Pinpoint the cell where the given text exists, returning its [X, Y] midpoint coordinate. 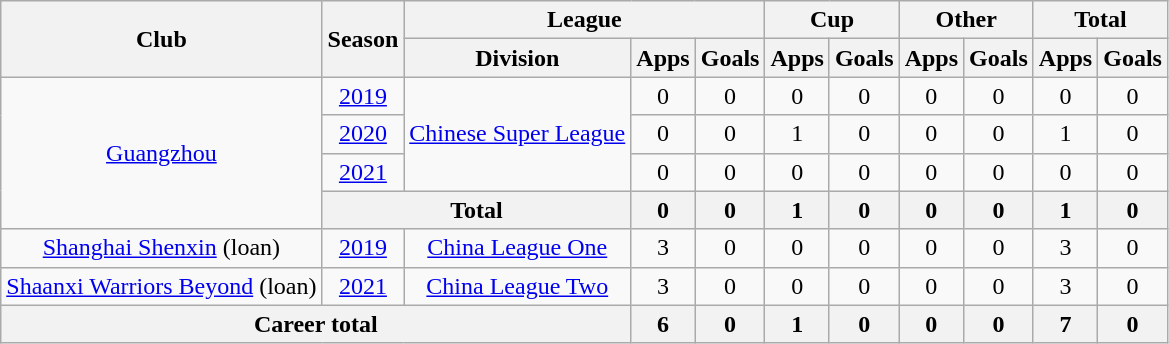
2020 [363, 134]
League [584, 20]
China League Two [518, 286]
6 [663, 324]
Division [518, 58]
Shanghai Shenxin (loan) [162, 248]
Club [162, 39]
Guangzhou [162, 153]
Shaanxi Warriors Beyond (loan) [162, 286]
China League One [518, 248]
7 [1065, 324]
Other [966, 20]
Chinese Super League [518, 134]
Career total [316, 324]
Season [363, 39]
Cup [832, 20]
